Provide the [x, y] coordinate of the cell's center where the given text is located.  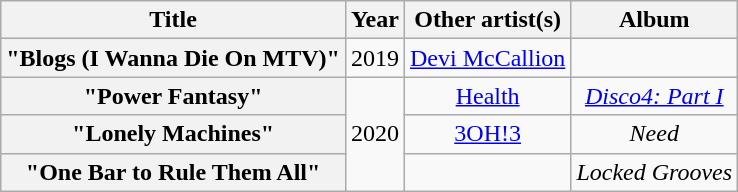
Locked Grooves [654, 172]
"Power Fantasy" [174, 96]
3OH!3 [487, 134]
Health [487, 96]
"One Bar to Rule Them All" [174, 172]
"Lonely Machines" [174, 134]
2019 [374, 58]
Album [654, 20]
Other artist(s) [487, 20]
Disco4: Part I [654, 96]
Devi McCallion [487, 58]
"Blogs (I Wanna Die On MTV)" [174, 58]
Year [374, 20]
Need [654, 134]
Title [174, 20]
2020 [374, 134]
